Scan for the cell matching the given text and deliver its (x, y) coordinate at center. 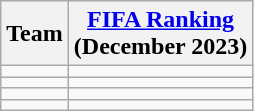
FIFA Ranking(December 2023) (160, 34)
Team (35, 34)
